Pinpoint the cell where the given text exists, returning its (x, y) midpoint coordinate. 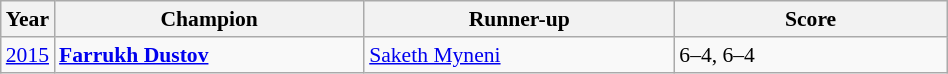
2015 (28, 55)
Champion (209, 19)
6–4, 6–4 (810, 55)
Runner-up (519, 19)
Farrukh Dustov (209, 55)
Score (810, 19)
Saketh Myneni (519, 55)
Year (28, 19)
